Return the [x, y] coordinate for the center point of the cell that contains the specified text.  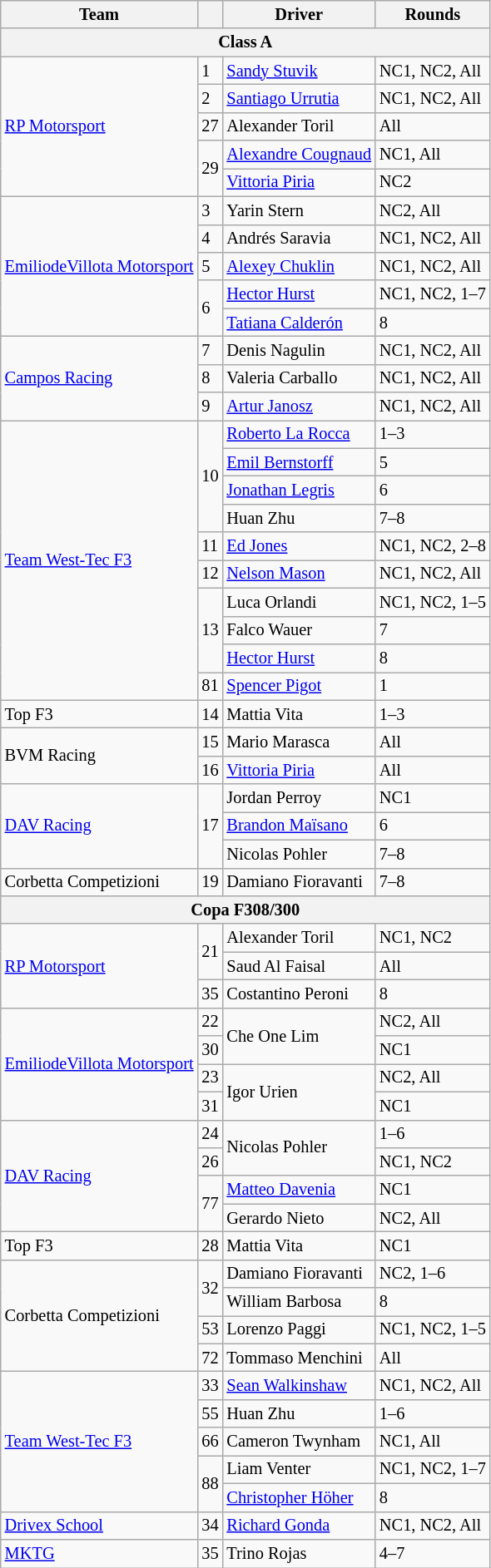
Lorenzo Paggi [299, 1329]
Tatiana Calderón [299, 323]
33 [210, 1386]
Roberto La Rocca [299, 434]
32 [210, 1287]
11 [210, 546]
88 [210, 1483]
21 [210, 951]
Sandy Stuvik [299, 71]
Artur Janosz [299, 407]
William Barbosa [299, 1302]
30 [210, 1050]
Ed Jones [299, 546]
29 [210, 168]
4 [210, 239]
Saud Al Faisal [299, 966]
Jordan Perroy [299, 798]
Driver [299, 14]
Valeria Carballo [299, 378]
23 [210, 1077]
NC1, NC2, 2–8 [433, 546]
Emil Bernstorff [299, 462]
4–7 [433, 1553]
Falco Wauer [299, 630]
19 [210, 882]
Nelson Mason [299, 574]
Team [100, 14]
Tommaso Menchini [299, 1358]
Mario Marasca [299, 742]
17 [210, 826]
Luca Orlandi [299, 602]
81 [210, 686]
14 [210, 714]
Alexey Chuklin [299, 266]
Copa F308/300 [245, 910]
MKTG [100, 1553]
3 [210, 210]
27 [210, 126]
Campos Racing [100, 377]
12 [210, 574]
24 [210, 1134]
Jonathan Legris [299, 490]
72 [210, 1358]
26 [210, 1161]
Cameron Twynham [299, 1442]
53 [210, 1329]
2 [210, 98]
Alexandre Cougnaud [299, 155]
16 [210, 770]
Sean Walkinshaw [299, 1386]
Liam Venter [299, 1469]
Denis Nagulin [299, 350]
Andrés Saravia [299, 239]
Matteo Davenia [299, 1190]
Class A [245, 42]
Christopher Höher [299, 1497]
34 [210, 1526]
Costantino Peroni [299, 994]
9 [210, 407]
Rounds [433, 14]
31 [210, 1106]
22 [210, 1022]
77 [210, 1204]
Gerardo Nieto [299, 1218]
NC2 [433, 182]
Richard Gonda [299, 1526]
Yarin Stern [299, 210]
Santiago Urrutia [299, 98]
55 [210, 1413]
13 [210, 630]
Spencer Pigot [299, 686]
15 [210, 742]
66 [210, 1442]
10 [210, 476]
BVM Racing [100, 755]
Che One Lim [299, 1036]
28 [210, 1245]
Drivex School [100, 1526]
NC2, 1–6 [433, 1274]
Igor Urien [299, 1091]
Brandon Maïsano [299, 826]
Trino Rojas [299, 1553]
